Identify which cell holds the provided text, then report its (x, y) central coordinate. 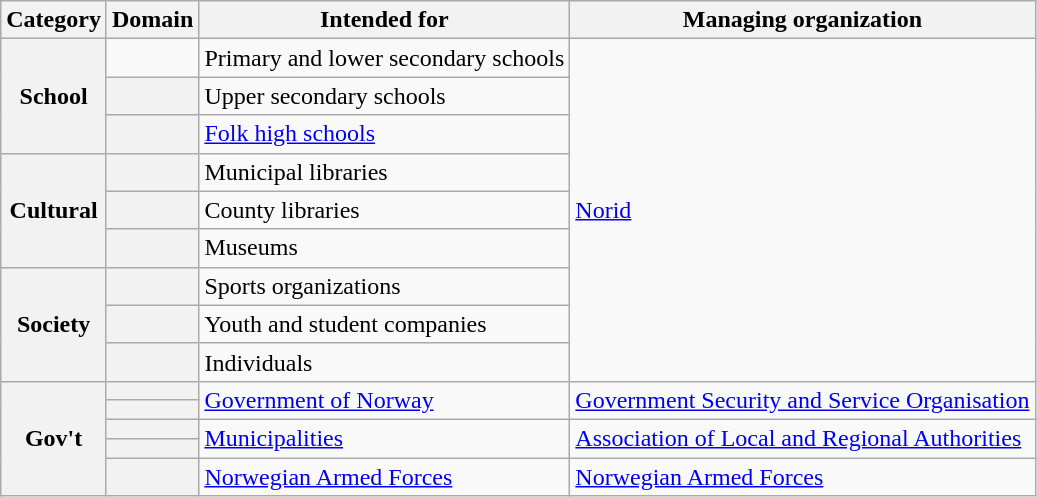
Government of Norway (384, 400)
Managing organization (802, 20)
Sports organizations (384, 286)
Primary and lower secondary schools (384, 58)
Upper secondary schools (384, 96)
Youth and student companies (384, 324)
Gov't (54, 438)
Society (54, 324)
Intended for (384, 20)
Folk high schools (384, 134)
Category (54, 20)
Norid (802, 210)
Cultural (54, 210)
Museums (384, 248)
School (54, 96)
Domain (152, 20)
County libraries (384, 210)
Municipalities (384, 438)
Association of Local and Regional Authorities (802, 438)
Government Security and Service Organisation (802, 400)
Municipal libraries (384, 172)
Individuals (384, 362)
